Identify which cell holds the provided text, then report its (x, y) central coordinate. 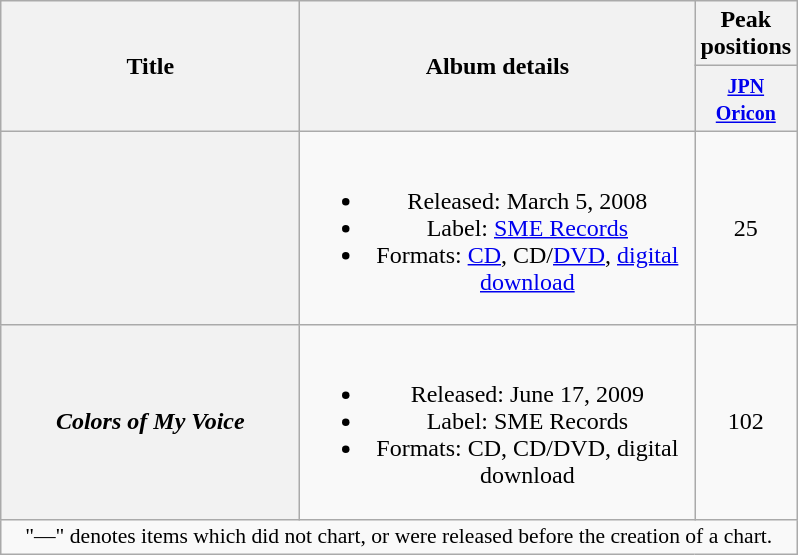
Colors of My Voice (150, 422)
25 (746, 228)
Title (150, 66)
JPNOricon (746, 98)
Peak positions (746, 34)
Released: June 17, 2009Label: SME RecordsFormats: CD, CD/DVD, digital download (498, 422)
102 (746, 422)
Album details (498, 66)
"—" denotes items which did not chart, or were released before the creation of a chart. (399, 537)
Released: March 5, 2008Label: SME RecordsFormats: CD, CD/DVD, digital download (498, 228)
